Provide the [X, Y] coordinate of the cell's center where the given text is located.  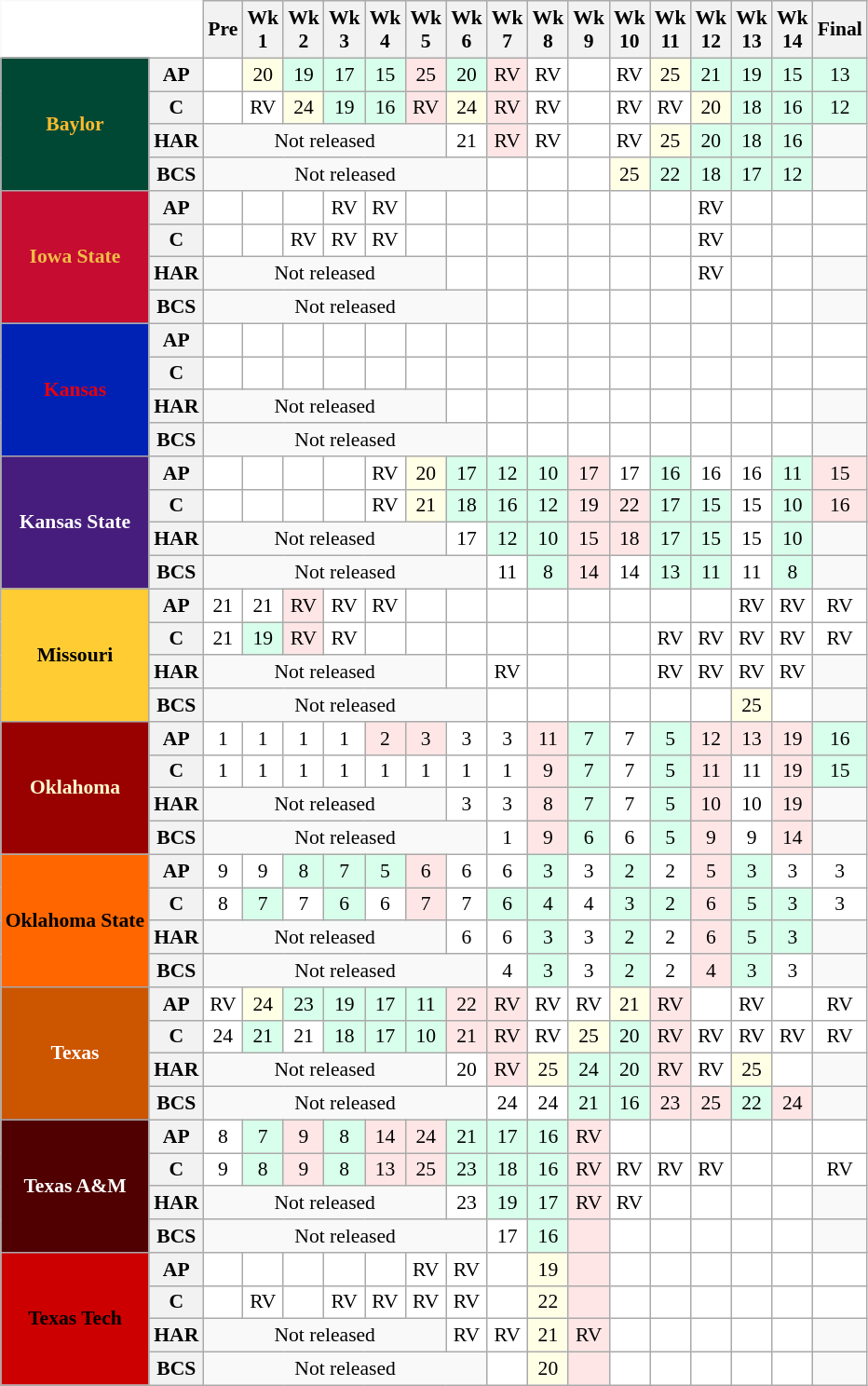
Wk10 [630, 30]
Wk12 [711, 30]
Texas [75, 1053]
Kansas State [75, 523]
Texas A&M [75, 1186]
Wk8 [549, 30]
Wk14 [793, 30]
Kansas [75, 389]
Wk6 [467, 30]
Wk13 [752, 30]
Texas Tech [75, 1319]
Baylor [75, 124]
Wk7 [508, 30]
Oklahoma State [75, 920]
Missouri [75, 655]
Wk1 [263, 30]
Wk4 [386, 30]
Wk5 [426, 30]
Wk11 [671, 30]
Wk3 [345, 30]
Pre [223, 30]
Final [840, 30]
Iowa State [75, 257]
Oklahoma [75, 788]
Wk9 [589, 30]
Wk2 [304, 30]
